Determine the (X, Y) coordinate at the center of the cell enclosing the given text.  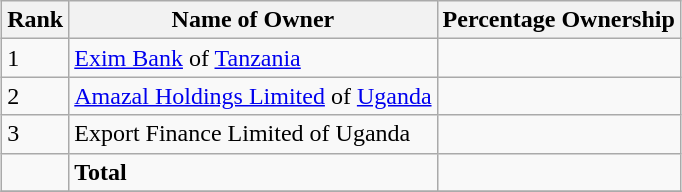
2 (36, 96)
Name of Owner (253, 20)
Total (253, 172)
1 (36, 58)
Exim Bank of Tanzania (253, 58)
Amazal Holdings Limited of Uganda (253, 96)
Export Finance Limited of Uganda (253, 134)
Percentage Ownership (558, 20)
3 (36, 134)
Rank (36, 20)
